For the text-containing cell, return its midpoint in (X, Y) coordinate format. 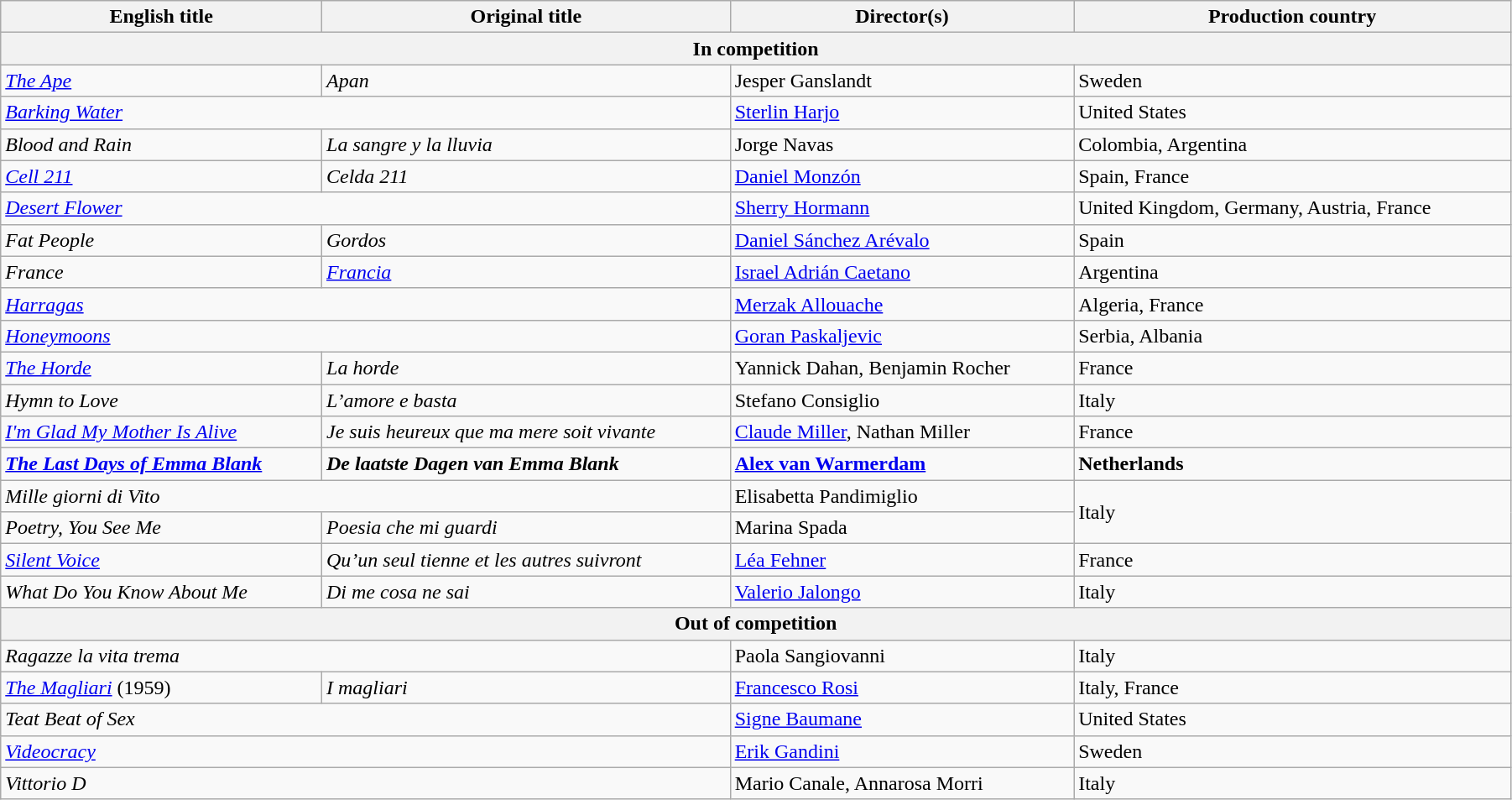
Fat People (161, 240)
In competition (756, 49)
Léa Fehner (901, 560)
Jesper Ganslandt (901, 81)
Sterlin Harjo (901, 112)
Yannick Dahan, Benjamin Rocher (901, 368)
Celda 211 (527, 176)
Alex van Warmerdam (901, 464)
Italy, France (1292, 688)
Argentina (1292, 272)
L’amore e basta (527, 400)
Colombia, Argentina (1292, 144)
Goran Paskaljevic (901, 336)
What Do You Know About Me (161, 592)
Netherlands (1292, 464)
Daniel Monzón (901, 176)
Daniel Sánchez Arévalo (901, 240)
La horde (527, 368)
Francesco Rosi (901, 688)
Mario Canale, Annarosa Morri (901, 783)
La sangre y la lluvia (527, 144)
The Ape (161, 81)
Claude Miller, Nathan Miller (901, 432)
Out of competition (756, 624)
Di me cosa ne sai (527, 592)
Sherry Hormann (901, 208)
I magliari (527, 688)
Desert Flower (366, 208)
Hymn to Love (161, 400)
Mille giorni di Vito (366, 496)
Production country (1292, 17)
Erik Gandini (901, 751)
Videocracy (366, 751)
The Magliari (1959) (161, 688)
Honeymoons (366, 336)
Signe Baumane (901, 719)
Apan (527, 81)
Spain, France (1292, 176)
Algeria, France (1292, 304)
Vittorio D (366, 783)
Qu’un seul tienne et les autres suivront (527, 560)
Blood and Rain (161, 144)
Je suis heureux que ma mere soit vivante (527, 432)
Poesia che mi guardi (527, 528)
Poetry, You See Me (161, 528)
Elisabetta Pandimiglio (901, 496)
Director(s) (901, 17)
Serbia, Albania (1292, 336)
The Last Days of Emma Blank (161, 464)
Spain (1292, 240)
Ragazze la vita trema (366, 656)
De laatste Dagen van Emma Blank (527, 464)
Jorge Navas (901, 144)
Paola Sangiovanni (901, 656)
Silent Voice (161, 560)
Barking Water (366, 112)
United Kingdom, Germany, Austria, France (1292, 208)
Israel Adrián Caetano (901, 272)
Teat Beat of Sex (366, 719)
Harragas (366, 304)
Gordos (527, 240)
Original title (527, 17)
Marina Spada (901, 528)
Cell 211 (161, 176)
Merzak Allouache (901, 304)
Francia (527, 272)
English title (161, 17)
Stefano Consiglio (901, 400)
I'm Glad My Mother Is Alive (161, 432)
Valerio Jalongo (901, 592)
The Horde (161, 368)
